Find where the given text appears and provide that cell's center as [x, y] coordinate. 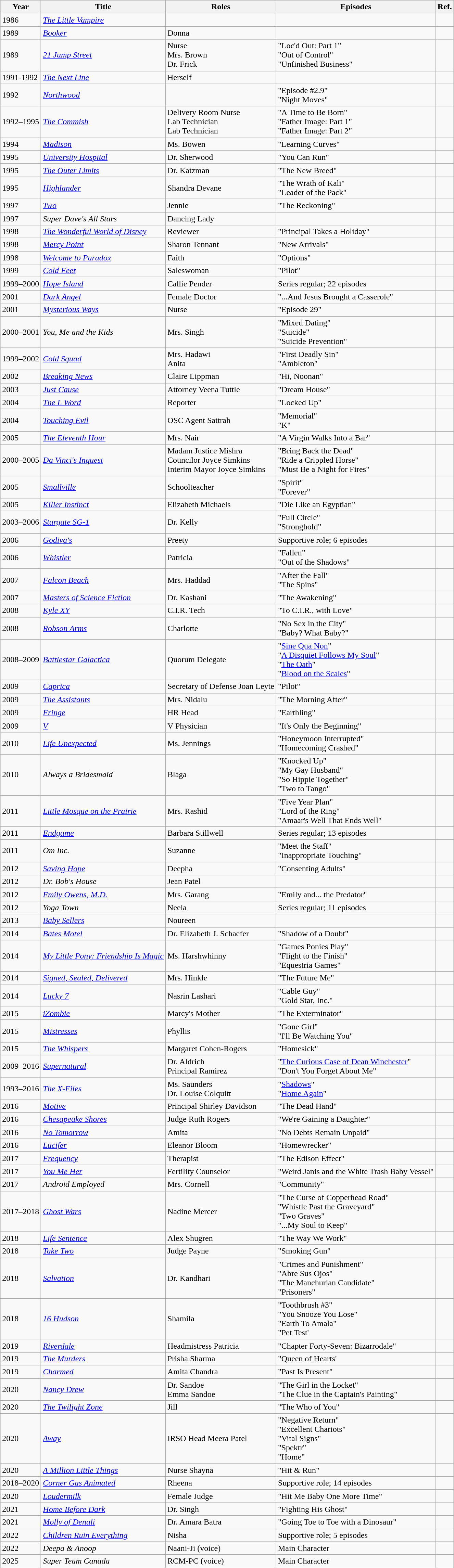
The Next Line [103, 77]
"Options" [356, 258]
"The New Breed" [356, 170]
Cold Squad [103, 359]
1999–2002 [21, 359]
The Twilight Zone [103, 1407]
The Eleventh Hour [103, 438]
"Weird Janis and the White Trash Baby Vessel" [356, 1171]
Loudermilk [103, 1496]
Baby Sellers [103, 921]
Da Vinci's Inquest [103, 460]
1994 [21, 144]
Mrs. Singh [220, 332]
Life Unexpected [103, 743]
"A Time to Be Born" "Father Image: Part 1" "Father Image: Part 2" [356, 122]
Caprica [103, 686]
Ms. Harshwhinny [220, 956]
Dr. Singh [220, 1509]
Dr. Bob's House [103, 882]
Cold Feet [103, 271]
Nadine Mercer [220, 1211]
"Negative Return" "Excellent Chariots" "Vital Signs" "Spektr" "Home" [356, 1439]
Just Cause [103, 389]
The Commish [103, 122]
Riverdale [103, 1346]
Principal Shirley Davidson [220, 1106]
Dark Angel [103, 297]
Frequency [103, 1158]
"Memorial" "K" [356, 420]
"Locked Up" [356, 402]
Barbara Stillwell [220, 833]
Lucifer [103, 1145]
"No Sex in the City" "Baby? What Baby?" [356, 628]
Touching Evil [103, 420]
Mrs. Nair [220, 438]
Faith [220, 258]
Northwood [103, 95]
Series regular; 11 episodes [356, 908]
"Games Ponies Play" "Flight to the Finish" "Equestria Games" [356, 956]
Bates Motel [103, 934]
Killer Instinct [103, 505]
"Shadow of a Doubt" [356, 934]
You, Me and the Kids [103, 332]
Female Doctor [220, 297]
Naani-Ji (voice) [220, 1548]
"The Reckoning" [356, 205]
Nisha [220, 1535]
"Loc'd Out: Part 1" "Out of Control" "Unfinished Business" [356, 55]
Always a Bridesmaid [103, 775]
Title [103, 7]
Mrs. Cornell [220, 1184]
"Five Year Plan" "Lord of the Ring" "Amaar's Well That Ends Well" [356, 811]
Deepa & Anoop [103, 1548]
Ghost Wars [103, 1211]
Ms. Saunders Dr. Louise Colquitt [220, 1088]
"Earthling" [356, 712]
Mrs. Garang [220, 895]
Sharon Tennant [220, 245]
Preety [220, 540]
2000–2001 [21, 332]
"You Can Run" [356, 157]
Saleswoman [220, 271]
"The Way We Work" [356, 1238]
Ms. Bowen [220, 144]
Salvation [103, 1278]
University Hospital [103, 157]
"Die Like an Egyptian" [356, 505]
The Wonderful World of Disney [103, 232]
Amita [220, 1132]
Dancing Lady [220, 219]
Super Team Canada [103, 1561]
2002 [21, 376]
Dr. Kelly [220, 522]
"Cable Guy" "Gold Star, Inc." [356, 996]
Falcon Beach [103, 580]
Shamila [220, 1319]
"The Who of You" [356, 1407]
"The Future Me" [356, 978]
Nancy Drew [103, 1389]
Headmistress Patricia [220, 1346]
Supportive role; 5 episodes [356, 1535]
"Consenting Adults" [356, 869]
"Sine Qua Non" "A Disquiet Follows My Soul" "The Oath" "Blood on the Scales" [356, 660]
2009–2016 [21, 1066]
Booker [103, 33]
1992 [21, 95]
Yoga Town [103, 908]
Series regular; 22 episodes [356, 284]
"No Debts Remain Unpaid" [356, 1132]
"Shadows" "Home Again" [356, 1088]
Smallville [103, 487]
Dr. Aldrich Principal Ramirez [220, 1066]
Quorum Delegate [220, 660]
Battlestar Galactica [103, 660]
Therapist [220, 1158]
Herself [220, 77]
Fringe [103, 712]
C.I.R. Tech [220, 611]
"Principal Takes a Holiday" [356, 232]
Welcome to Paradox [103, 258]
16 Hudson [103, 1319]
Nurse [220, 310]
2008–2009 [21, 660]
Emily Owens, M.D. [103, 895]
RCM-PC (voice) [220, 1561]
OSC Agent Sattrah [220, 420]
"Hit Me Baby One More Time" [356, 1496]
My Little Pony: Friendship Is Magic [103, 956]
"Full Circle" "Stronghold" [356, 522]
Madam Justice Mishra Councilor Joyce Simkins Interim Mayor Joyce Simkins [220, 460]
"Meet the Staff" "Inappropriate Touching" [356, 851]
Dr. Sandoe Emma Sandoe [220, 1389]
1986 [21, 20]
Highlander [103, 188]
"The Morning After" [356, 699]
Supportive role; 14 episodes [356, 1483]
Nurse Mrs. Brown Dr. Frick [220, 55]
Patricia [220, 558]
"The Curious Case of Dean Winchester" "Don't You Forget About Me" [356, 1066]
2003–2006 [21, 522]
Dr. Kandhari [220, 1278]
Away [103, 1439]
Amita Chandra [220, 1372]
Delivery Room Nurse Lab Technician Lab Technician [220, 122]
Stargate SG-1 [103, 522]
"After the Fall" "The Spins" [356, 580]
"Fighting His Ghost" [356, 1509]
Claire Lippman [220, 376]
Two [103, 205]
Molly of Denali [103, 1522]
Attorney Veena Tuttle [220, 389]
2000–2005 [21, 460]
Elizabeth Michaels [220, 505]
You Me Her [103, 1171]
"Spirit" "Forever" [356, 487]
V Physician [220, 725]
"Toothbrush #3" "You Snooze You Lose" "Earth To Amala" "Pet Test' [356, 1319]
Mistresses [103, 1031]
Dr. Amara Batra [220, 1522]
Phyllis [220, 1031]
Jennie [220, 205]
Super Dave's All Stars [103, 219]
Margaret Cohen-Rogers [220, 1049]
Endgame [103, 833]
Female Judge [220, 1496]
Corner Gas Animated [103, 1483]
Eleanor Bloom [220, 1145]
"Going Toe to Toe with a Dinosaur" [356, 1522]
Charlotte [220, 628]
"Gone Girl" "I'll Be Watching You" [356, 1031]
"The Awakening" [356, 597]
Take Two [103, 1251]
"Dream House" [356, 389]
"Episode 29" [356, 310]
The Little Vampire [103, 20]
2017–2018 [21, 1211]
"Homesick" [356, 1049]
"First Deadly Sin" "Ambleton" [356, 359]
Year [21, 7]
The L Word [103, 402]
"We're Gaining a Daughter" [356, 1119]
"Episode #2.9""Night Moves" [356, 95]
Ref. [444, 7]
Reviewer [220, 232]
"The Girl in the Locket" "The Clue in the Captain's Painting" [356, 1389]
2003 [21, 389]
Roles [220, 7]
"Fallen" "Out of the Shadows" [356, 558]
Home Before Dark [103, 1509]
Episodes [356, 7]
The Whispers [103, 1049]
1999–2000 [21, 284]
"New Arrivals" [356, 245]
Dr. Sherwood [220, 157]
"Community" [356, 1184]
Dr. Elizabeth J. Schaefer [220, 934]
Judge Ruth Rogers [220, 1119]
"The Exterminator" [356, 1013]
"Knocked Up" "My Gay Husband" "So Hippie Together" "Two to Tango" [356, 775]
Rheena [220, 1483]
"The Edison Effect" [356, 1158]
The Assistants [103, 699]
Mrs. Hadawi Anita [220, 359]
"The Wrath of Kali" "Leader of the Pack" [356, 188]
Suzanne [220, 851]
Deepha [220, 869]
1999 [21, 271]
2018–2020 [21, 1483]
"Homewrecker" [356, 1145]
Life Sentence [103, 1238]
"Smoking Gun" [356, 1251]
IRSO Head Meera Patel [220, 1439]
iZombie [103, 1013]
Mrs. Hinkle [220, 978]
Hope Island [103, 284]
Reporter [220, 402]
21 Jump Street [103, 55]
1993–2016 [21, 1088]
No Tomorrow [103, 1132]
"Chapter Forty-Seven: Bizarrodale" [356, 1346]
Ms. Jennings [220, 743]
2013 [21, 921]
Judge Payne [220, 1251]
"Learning Curves" [356, 144]
"The Curse of Copperhead Road" "Whistle Past the Graveyard" "Two Graves" "...My Soul to Keep" [356, 1211]
Whistler [103, 558]
1991-1992 [21, 77]
Donna [220, 33]
"Mixed Dating" "Suicide" "Suicide Prevention" [356, 332]
Mercy Point [103, 245]
V [103, 725]
Mrs. Rashid [220, 811]
Mrs. Nidalu [220, 699]
Charmed [103, 1372]
A Million Little Things [103, 1470]
Alex Shugren [220, 1238]
Motive [103, 1106]
"To C.I.R., with Love" [356, 611]
Mysterious Ways [103, 310]
Shandra Devane [220, 188]
"Emily and... the Predator" [356, 895]
Prisha Sharma [220, 1359]
"The Dead Hand" [356, 1106]
Children Ruin Everything [103, 1535]
Jean Patel [220, 882]
Kyle XY [103, 611]
Chesapeake Shores [103, 1119]
Callie Pender [220, 284]
Little Mosque on the Prairie [103, 811]
Robson Arms [103, 628]
Blaga [220, 775]
Breaking News [103, 376]
The X-Files [103, 1088]
Neela [220, 908]
Madison [103, 144]
Supernatural [103, 1066]
Fertility Counselor [220, 1171]
1992–1995 [21, 122]
2025 [21, 1561]
"Queen of Hearts' [356, 1359]
Jill [220, 1407]
Nasrin Lashari [220, 996]
Secretary of Defense Joan Leyte [220, 686]
Schoolteacher [220, 487]
Saving Hope [103, 869]
Om Inc. [103, 851]
"...And Jesus Brought a Casserole" [356, 297]
"Honeymoon Interrupted" "Homecoming Crashed" [356, 743]
Masters of Science Fiction [103, 597]
Mrs. Haddad [220, 580]
Lucky 7 [103, 996]
The Murders [103, 1359]
Marcy's Mother [220, 1013]
"Hit & Run" [356, 1470]
Signed, Sealed, Delivered [103, 978]
"Bring Back the Dead" "Ride a Crippled Horse" "Must Be a Night for Fires" [356, 460]
"Crimes and Punishment" "Abre Sus Ojos" "The Manchurian Candidate" "Prisoners" [356, 1278]
Godiva's [103, 540]
"Past Is Present" [356, 1372]
Dr. Katzman [220, 170]
Android Employed [103, 1184]
HR Head [220, 712]
"It's Only the Beginning" [356, 725]
Dr. Kashani [220, 597]
Supportive role; 6 episodes [356, 540]
Noureen [220, 921]
"Hi, Noonan" [356, 376]
"A Virgin Walks Into a Bar" [356, 438]
Series regular; 13 episodes [356, 833]
The Outer Limits [103, 170]
Nurse Shayna [220, 1470]
